Provide the (x, y) coordinate of the cell's center where the given text is located.  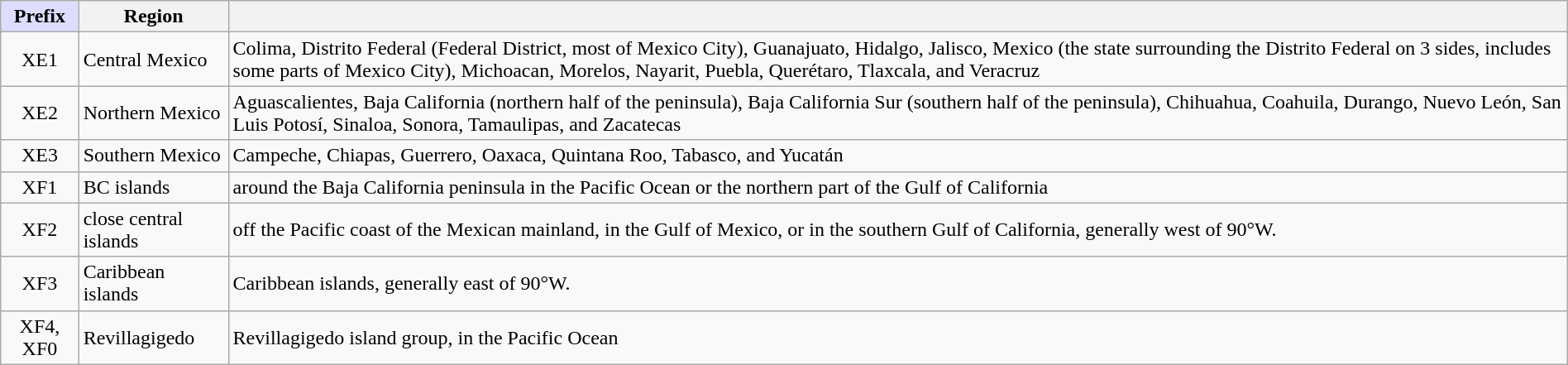
XF4, XF0 (40, 338)
Revillagigedo island group, in the Pacific Ocean (898, 338)
Caribbean islands (154, 283)
XF1 (40, 187)
close central islands (154, 230)
Campeche, Chiapas, Guerrero, Oaxaca, Quintana Roo, Tabasco, and Yucatán (898, 156)
XF3 (40, 283)
XF2 (40, 230)
off the Pacific coast of the Mexican mainland, in the Gulf of Mexico, or in the southern Gulf of California, generally west of 90°W. (898, 230)
Central Mexico (154, 60)
BC islands (154, 187)
XE2 (40, 113)
XE1 (40, 60)
XE3 (40, 156)
around the Baja California peninsula in the Pacific Ocean or the northern part of the Gulf of California (898, 187)
Revillagigedo (154, 338)
Northern Mexico (154, 113)
Southern Mexico (154, 156)
Caribbean islands, generally east of 90°W. (898, 283)
Prefix (40, 17)
Region (154, 17)
